From the cell containing the given text, extract its center point as [X, Y] coordinate. 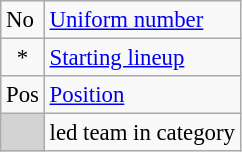
Uniform number [142, 20]
Position [142, 95]
Pos [23, 95]
No [23, 20]
* [23, 58]
led team in category [142, 133]
Starting lineup [142, 58]
